Extract the [x, y] coordinate from the center of the cell holding the provided text.  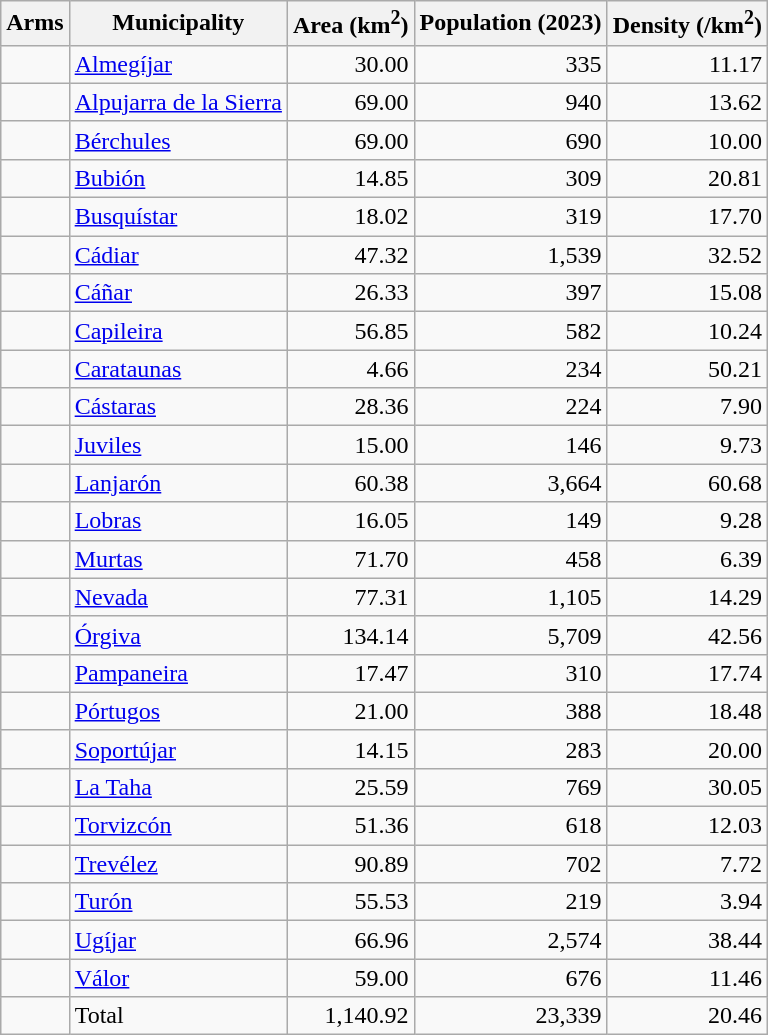
25.59 [350, 787]
17.70 [687, 217]
388 [510, 711]
11.46 [687, 978]
18.02 [350, 217]
4.66 [350, 369]
Nevada [178, 597]
5,709 [510, 635]
Almegíjar [178, 64]
Cástaras [178, 407]
47.32 [350, 255]
Population (2023) [510, 24]
283 [510, 749]
14.85 [350, 178]
769 [510, 787]
17.47 [350, 673]
310 [510, 673]
582 [510, 331]
28.36 [350, 407]
60.68 [687, 483]
Cáñar [178, 293]
Density (/km2) [687, 24]
23,339 [510, 1016]
Torvizcón [178, 826]
Ugíjar [178, 940]
66.96 [350, 940]
224 [510, 407]
9.28 [687, 521]
Trevélez [178, 864]
13.62 [687, 102]
690 [510, 140]
Busquístar [178, 217]
42.56 [687, 635]
Turón [178, 902]
59.00 [350, 978]
Alpujarra de la Sierra [178, 102]
397 [510, 293]
71.70 [350, 559]
Capileira [178, 331]
12.03 [687, 826]
50.21 [687, 369]
20.81 [687, 178]
134.14 [350, 635]
Válor [178, 978]
2,574 [510, 940]
51.36 [350, 826]
Bubión [178, 178]
Bérchules [178, 140]
702 [510, 864]
Area (km2) [350, 24]
16.05 [350, 521]
1,105 [510, 597]
940 [510, 102]
3.94 [687, 902]
30.00 [350, 64]
21.00 [350, 711]
Órgiva [178, 635]
Pórtugos [178, 711]
6.39 [687, 559]
18.48 [687, 711]
219 [510, 902]
Municipality [178, 24]
15.08 [687, 293]
Cádiar [178, 255]
618 [510, 826]
11.17 [687, 64]
1,140.92 [350, 1016]
319 [510, 217]
7.72 [687, 864]
Pampaneira [178, 673]
Juviles [178, 445]
9.73 [687, 445]
Murtas [178, 559]
234 [510, 369]
La Taha [178, 787]
309 [510, 178]
3,664 [510, 483]
10.00 [687, 140]
10.24 [687, 331]
Arms [35, 24]
20.46 [687, 1016]
335 [510, 64]
60.38 [350, 483]
Carataunas [178, 369]
Lanjarón [178, 483]
56.85 [350, 331]
55.53 [350, 902]
458 [510, 559]
7.90 [687, 407]
32.52 [687, 255]
20.00 [687, 749]
38.44 [687, 940]
14.29 [687, 597]
1,539 [510, 255]
90.89 [350, 864]
17.74 [687, 673]
676 [510, 978]
Soportújar [178, 749]
15.00 [350, 445]
77.31 [350, 597]
Lobras [178, 521]
Total [178, 1016]
26.33 [350, 293]
30.05 [687, 787]
14.15 [350, 749]
146 [510, 445]
149 [510, 521]
